Search for the cell housing the specified text and yield its (X, Y) center coordinate. 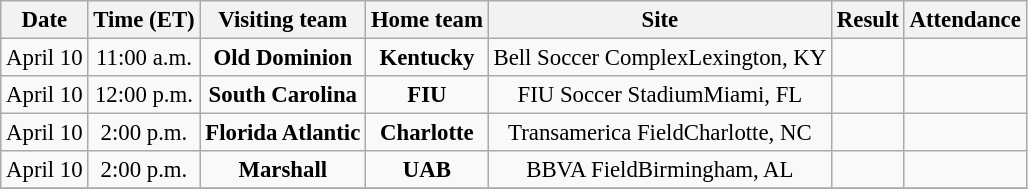
Date (44, 20)
Old Dominion (283, 58)
Bell Soccer ComplexLexington, KY (660, 58)
12:00 p.m. (144, 95)
FIU (428, 95)
Result (868, 20)
Florida Atlantic (283, 133)
Transamerica FieldCharlotte, NC (660, 133)
Site (660, 20)
Marshall (283, 170)
Visiting team (283, 20)
Home team (428, 20)
Attendance (965, 20)
FIU Soccer StadiumMiami, FL (660, 95)
11:00 a.m. (144, 58)
South Carolina (283, 95)
Kentucky (428, 58)
Charlotte (428, 133)
Time (ET) (144, 20)
BBVA FieldBirmingham, AL (660, 170)
UAB (428, 170)
